For the text-containing cell, return its midpoint in [x, y] coordinate format. 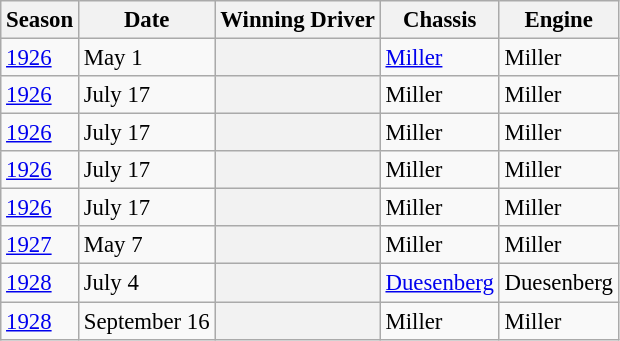
Season [40, 20]
1927 [40, 245]
Chassis [440, 20]
September 16 [146, 321]
Winning Driver [298, 20]
Engine [558, 20]
May 7 [146, 245]
Date [146, 20]
May 1 [146, 58]
July 4 [146, 283]
